Output the (x, y) coordinate of the center of the cell containing the given text.  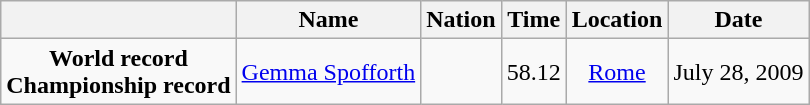
Date (738, 20)
58.12 (534, 72)
July 28, 2009 (738, 72)
Nation (461, 20)
Time (534, 20)
Gemma Spofforth (328, 72)
World record Championship record (118, 72)
Rome (617, 72)
Name (328, 20)
Location (617, 20)
